Return (X, Y) of the center of cell containing provided text 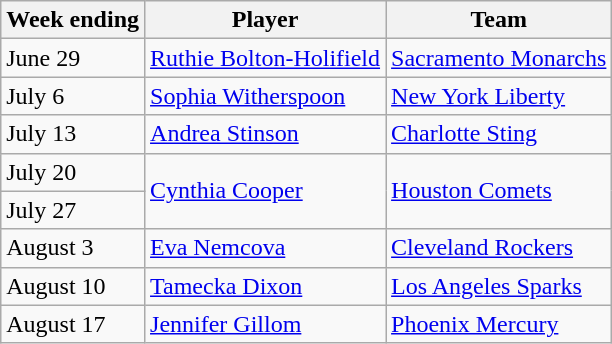
Tamecka Dixon (266, 286)
Team (499, 20)
Player (266, 20)
July 6 (73, 96)
Houston Comets (499, 191)
Cynthia Cooper (266, 191)
July 27 (73, 210)
Sophia Witherspoon (266, 96)
July 20 (73, 172)
Charlotte Sting (499, 134)
Sacramento Monarchs (499, 58)
Phoenix Mercury (499, 324)
July 13 (73, 134)
Week ending (73, 20)
Jennifer Gillom (266, 324)
August 10 (73, 286)
Andrea Stinson (266, 134)
August 3 (73, 248)
Eva Nemcova (266, 248)
New York Liberty (499, 96)
Ruthie Bolton-Holifield (266, 58)
June 29 (73, 58)
Los Angeles Sparks (499, 286)
Cleveland Rockers (499, 248)
August 17 (73, 324)
